Search for the cell housing the specified text and yield its (X, Y) center coordinate. 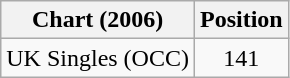
Chart (2006) (98, 20)
Position (241, 20)
141 (241, 58)
UK Singles (OCC) (98, 58)
